Find where the given text appears and provide that cell's center as [x, y] coordinate. 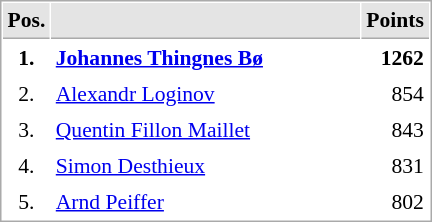
5. [26, 201]
Quentin Fillon Maillet [206, 129]
1262 [396, 57]
Points [396, 21]
1. [26, 57]
Arnd Peiffer [206, 201]
854 [396, 93]
4. [26, 165]
Pos. [26, 21]
802 [396, 201]
843 [396, 129]
2. [26, 93]
Simon Desthieux [206, 165]
Johannes Thingnes Bø [206, 57]
Alexandr Loginov [206, 93]
831 [396, 165]
3. [26, 129]
